Determine the (x, y) coordinate at the center of the cell enclosing the given text.  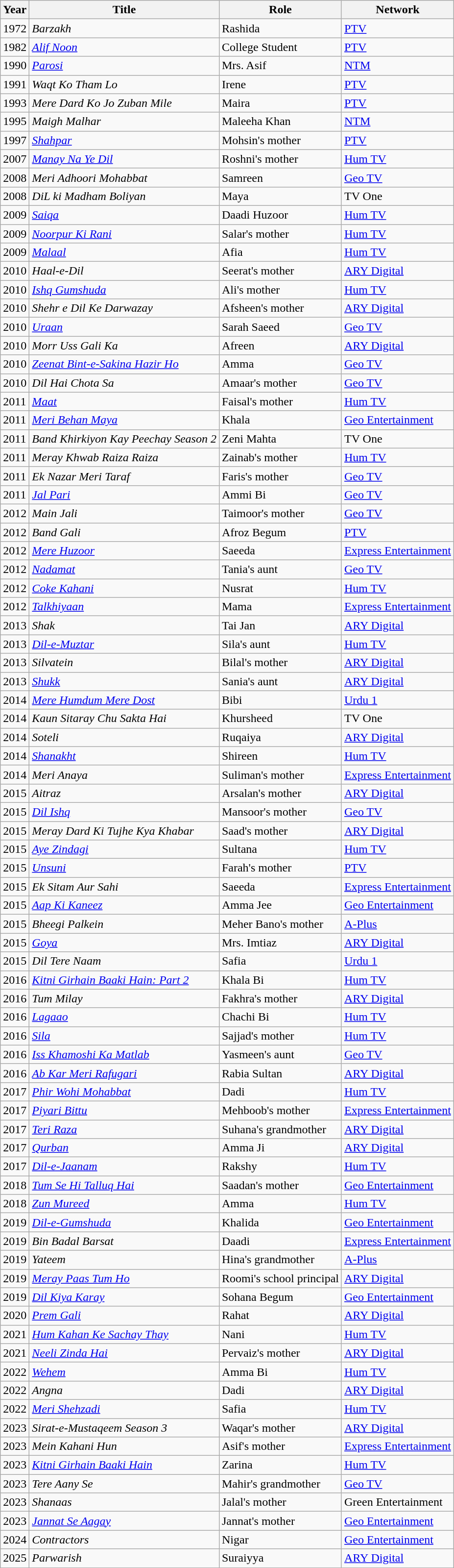
Faris's mother (280, 476)
Amma Ji (280, 1148)
Khursheed (280, 719)
Tania's aunt (280, 570)
Jannat Se Aagay (124, 1521)
Manay Na Ye Dil (124, 159)
Nusrat (280, 588)
Meray Paas Tum Ho (124, 1278)
Maira (280, 103)
Roshni's mother (280, 159)
Rabia Sultan (280, 1073)
Soteli (124, 737)
2007 (15, 159)
Ab Kar Meri Rafugari (124, 1073)
Asif's mother (280, 1446)
Bilal's mother (280, 663)
Arsalan's mother (280, 793)
1997 (15, 140)
Dil-e-Gumshuda (124, 1222)
Unsuni (124, 868)
Zarina (280, 1465)
Alif Noon (124, 47)
Aye Zindagi (124, 849)
DiL ki Madham Boliyan (124, 196)
Waqt Ko Tham Lo (124, 84)
Maya (280, 196)
1990 (15, 66)
Ammi Bi (280, 495)
Saad's mother (280, 831)
Dil Kiya Karay (124, 1297)
Bheegi Palkein (124, 924)
Teri Raza (124, 1129)
Silvatein (124, 663)
Meri Shehzadi (124, 1409)
College Student (280, 47)
Meray Dard Ki Tujhe Kya Khabar (124, 831)
Nadamat (124, 570)
Samreen (280, 177)
Jal Pari (124, 495)
Lagaao (124, 1017)
Suliman's mother (280, 774)
Shak (124, 625)
Mama (280, 607)
Zeni Mahta (280, 439)
Daadi Huzoor (280, 215)
Saadan's mother (280, 1185)
Sohana Begum (280, 1297)
Bin Badal Barsat (124, 1241)
Zun Mureed (124, 1204)
2025 (15, 1558)
Salar's mother (280, 234)
Seerat's mother (280, 271)
Meri Behan Maya (124, 420)
Nani (280, 1334)
Meri Adhoori Mohabbat (124, 177)
Chachi Bi (280, 1017)
Dil Ishq (124, 812)
Ek Sitam Aur Sahi (124, 887)
Maigh Malhar (124, 122)
1972 (15, 28)
1993 (15, 103)
Aap Ki Kaneez (124, 905)
Shireen (280, 756)
Morr Uss Gali Ka (124, 346)
Ishq Gumshuda (124, 290)
Saiqa (124, 215)
Rashida (280, 28)
Jalal's mother (280, 1502)
Amma Bi (280, 1371)
Sarah Saeed (280, 327)
Malaal (124, 252)
Qurban (124, 1148)
Shukk (124, 681)
Afsheen's mother (280, 308)
Angna (124, 1390)
Tum Se Hi Talluq Hai (124, 1185)
Mrs. Asif (280, 66)
Mein Kahani Hun (124, 1446)
Role (280, 10)
Amma Jee (280, 905)
Yasmeen's aunt (280, 1054)
Wehem (124, 1371)
Parosi (124, 66)
Daadi (280, 1241)
2024 (15, 1540)
Pervaiz's mother (280, 1353)
Kitni Girhain Baaki Hain (124, 1465)
Mansoor's mother (280, 812)
Parwarish (124, 1558)
Khala (280, 420)
Irene (280, 84)
Roomi's school principal (280, 1278)
Maat (124, 401)
Sila (124, 1036)
Yateem (124, 1260)
Meher Bano's mother (280, 924)
Shehr e Dil Ke Darwazay (124, 308)
Dil-e-Muztar (124, 644)
Hum Kahan Ke Sachay Thay (124, 1334)
Shanaas (124, 1502)
Piyari Bittu (124, 1110)
Barzakh (124, 28)
Neeli Zinda Hai (124, 1353)
Sania's aunt (280, 681)
Aitraz (124, 793)
Amaar's mother (280, 383)
Dil-e-Jaanam (124, 1167)
Mahir's grandmother (280, 1484)
Farah's mother (280, 868)
Main Jali (124, 513)
Kaun Sitaray Chu Sakta Hai (124, 719)
Shahpar (124, 140)
Faisal's mother (280, 401)
Afreen (280, 346)
Year (15, 10)
Sajjad's mother (280, 1036)
Hina's grandmother (280, 1260)
Zeenat Bint-e-Sakina Hazir Ho (124, 364)
Dil Tere Naam (124, 961)
Kitni Girhain Baaki Hain: Part 2 (124, 980)
Band Khirkiyon Kay Peechay Season 2 (124, 439)
Ali's mother (280, 290)
Bibi (280, 700)
Noorpur Ki Rani (124, 234)
Khalida (280, 1222)
Suhana's grandmother (280, 1129)
Mrs. Imtiaz (280, 943)
Dil Hai Chota Sa (124, 383)
Talkhiyaan (124, 607)
Maleeha Khan (280, 122)
Phir Wohi Mohabbat (124, 1092)
Meri Anaya (124, 774)
Ruqaiya (280, 737)
Mehboob's mother (280, 1110)
Tai Jan (280, 625)
Mere Dard Ko Jo Zuban Mile (124, 103)
Coke Kahani (124, 588)
Green Entertainment (398, 1502)
Rahat (280, 1316)
Uraan (124, 327)
Prem Gali (124, 1316)
Band Gali (124, 532)
Mere Huzoor (124, 551)
Sultana (280, 849)
Haal-e-Dil (124, 271)
Mere Humdum Mere Dost (124, 700)
Mohsin's mother (280, 140)
Suraiyya (280, 1558)
Afia (280, 252)
Jannat's mother (280, 1521)
Title (124, 10)
Tere Aany Se (124, 1484)
2020 (15, 1316)
Shanakht (124, 756)
Zainab's mother (280, 457)
Contractors (124, 1540)
Iss Khamoshi Ka Matlab (124, 1054)
Afroz Begum (280, 532)
Rakshy (280, 1167)
Nigar (280, 1540)
Sirat-e-Mustaqeem Season 3 (124, 1428)
Network (398, 10)
Tum Milay (124, 998)
Taimoor's mother (280, 513)
Waqar's mother (280, 1428)
1982 (15, 47)
Khala Bi (280, 980)
1995 (15, 122)
Meray Khwab Raiza Raiza (124, 457)
Ek Nazar Meri Taraf (124, 476)
Sila's aunt (280, 644)
Goya (124, 943)
Fakhra's mother (280, 998)
1991 (15, 84)
